Determine the (X, Y) coordinate at the center of the cell enclosing the given text.  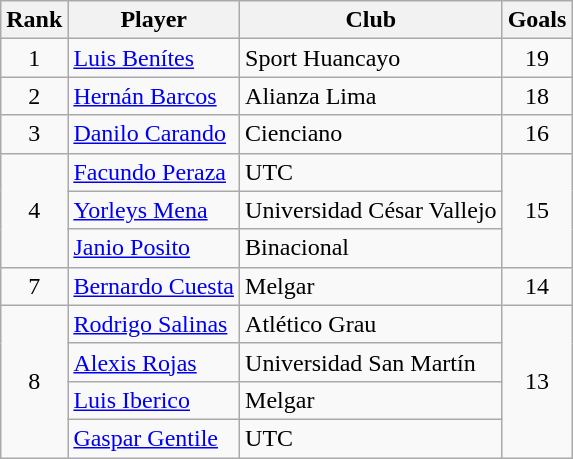
Luis Iberico (154, 400)
Sport Huancayo (372, 58)
Alianza Lima (372, 96)
Universidad San Martín (372, 362)
3 (34, 134)
18 (537, 96)
Gaspar Gentile (154, 438)
14 (537, 286)
19 (537, 58)
Universidad César Vallejo (372, 210)
8 (34, 381)
Rank (34, 20)
4 (34, 210)
Luis Benítes (154, 58)
Cienciano (372, 134)
Rodrigo Salinas (154, 324)
Yorleys Mena (154, 210)
Atlético Grau (372, 324)
Club (372, 20)
Facundo Peraza (154, 172)
Danilo Carando (154, 134)
Goals (537, 20)
16 (537, 134)
15 (537, 210)
7 (34, 286)
Hernán Barcos (154, 96)
Janio Posito (154, 248)
Alexis Rojas (154, 362)
Player (154, 20)
1 (34, 58)
2 (34, 96)
Binacional (372, 248)
Bernardo Cuesta (154, 286)
13 (537, 381)
